Scan for the cell matching the given text and deliver its [X, Y] coordinate at center. 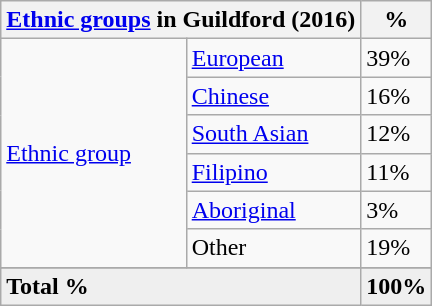
16% [396, 96]
Other [274, 248]
% [396, 20]
Filipino [274, 172]
11% [396, 172]
39% [396, 58]
100% [396, 286]
Total % [181, 286]
Aboriginal [274, 210]
19% [396, 248]
12% [396, 134]
Chinese [274, 96]
Ethnic group [94, 153]
South Asian [274, 134]
3% [396, 210]
Ethnic groups in Guildford (2016) [181, 20]
European [274, 58]
